Output the [x, y] coordinate of the center of the cell containing the given text.  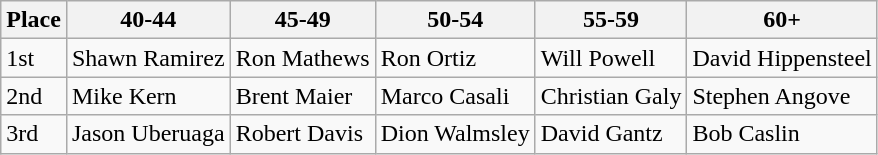
Stephen Angove [782, 96]
Brent Maier [302, 96]
Jason Uberuaga [148, 134]
40-44 [148, 20]
David Hippensteel [782, 58]
Bob Caslin [782, 134]
Dion Walmsley [455, 134]
3rd [34, 134]
50-54 [455, 20]
Shawn Ramirez [148, 58]
Mike Kern [148, 96]
Robert Davis [302, 134]
Marco Casali [455, 96]
Christian Galy [611, 96]
1st [34, 58]
Will Powell [611, 58]
55-59 [611, 20]
David Gantz [611, 134]
Place [34, 20]
2nd [34, 96]
Ron Mathews [302, 58]
45-49 [302, 20]
Ron Ortiz [455, 58]
60+ [782, 20]
